Locate the cell with the specified text and output its [x, y] center coordinate. 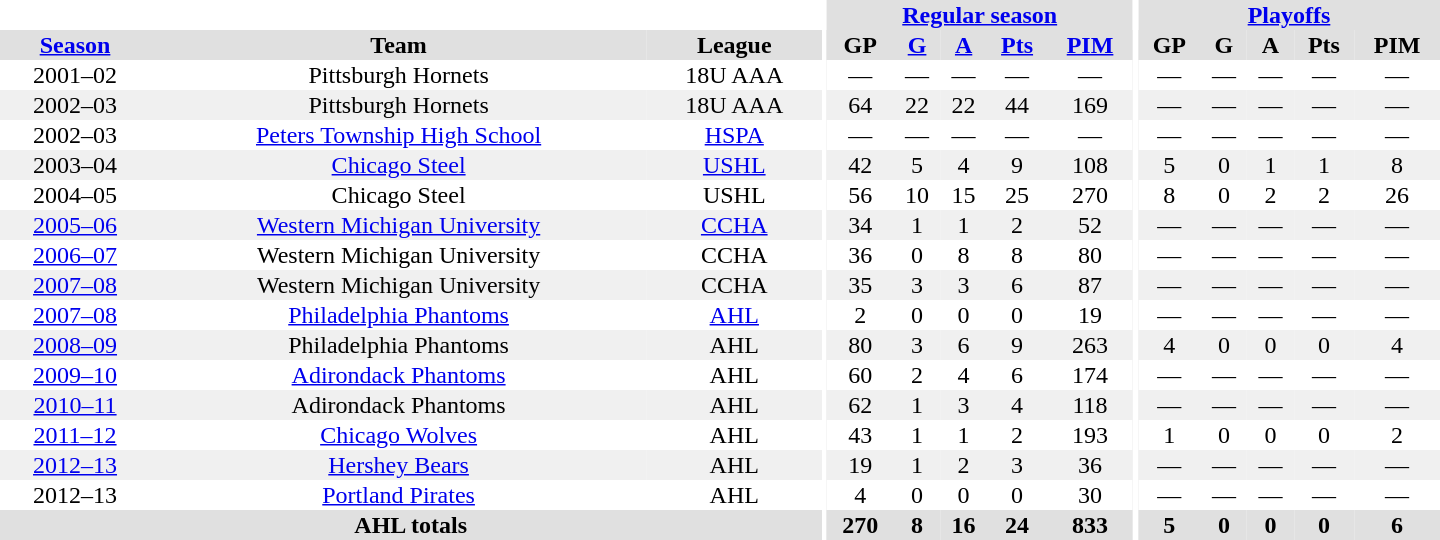
44 [1017, 105]
15 [964, 195]
25 [1017, 195]
30 [1090, 495]
62 [860, 405]
193 [1090, 435]
2001–02 [75, 75]
Regular season [980, 15]
2010–11 [75, 405]
64 [860, 105]
AHL totals [410, 525]
118 [1090, 405]
2003–04 [75, 165]
Season [75, 45]
2008–09 [75, 345]
108 [1090, 165]
Chicago Wolves [398, 435]
2005–06 [75, 225]
Playoffs [1289, 15]
Portland Pirates [398, 495]
52 [1090, 225]
2004–05 [75, 195]
2006–07 [75, 255]
HSPA [734, 135]
833 [1090, 525]
2011–12 [75, 435]
43 [860, 435]
60 [860, 375]
Hershey Bears [398, 465]
169 [1090, 105]
24 [1017, 525]
Peters Township High School [398, 135]
56 [860, 195]
10 [918, 195]
16 [964, 525]
42 [860, 165]
35 [860, 285]
263 [1090, 345]
26 [1397, 195]
87 [1090, 285]
League [734, 45]
2009–10 [75, 375]
Team [398, 45]
174 [1090, 375]
34 [860, 225]
